Scan for the cell matching the given text and deliver its [X, Y] coordinate at center. 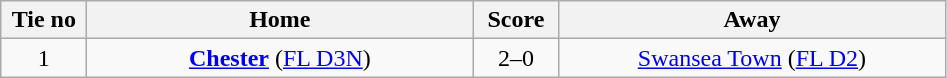
1 [44, 58]
Home [280, 20]
Chester (FL D3N) [280, 58]
Tie no [44, 20]
Away [752, 20]
Score [516, 20]
Swansea Town (FL D2) [752, 58]
2–0 [516, 58]
